Detect which cell encompasses the target text, then output its (x, y) center coordinate. 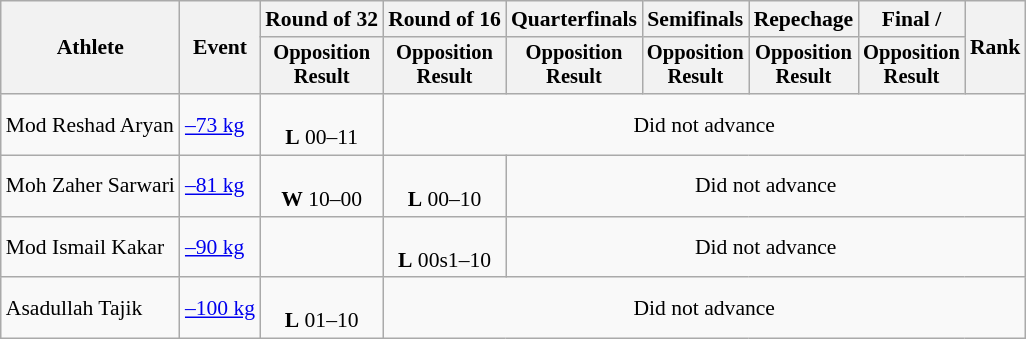
Round of 32 (322, 19)
Repechage (804, 19)
Moh Zaher Sarwari (90, 186)
Rank (996, 48)
Semifinals (696, 19)
–81 kg (220, 186)
L 01–10 (322, 308)
L 00–11 (322, 124)
–90 kg (220, 248)
Final / (912, 19)
Round of 16 (444, 19)
W 10–00 (322, 186)
Asadullah Tajik (90, 308)
Mod Reshad Aryan (90, 124)
Athlete (90, 48)
Mod Ismail Kakar (90, 248)
–73 kg (220, 124)
Quarterfinals (574, 19)
Event (220, 48)
L 00s1–10 (444, 248)
–100 kg (220, 308)
L 00–10 (444, 186)
